Capture the cell that displays the provided text and extract its [x, y] central coordinate. 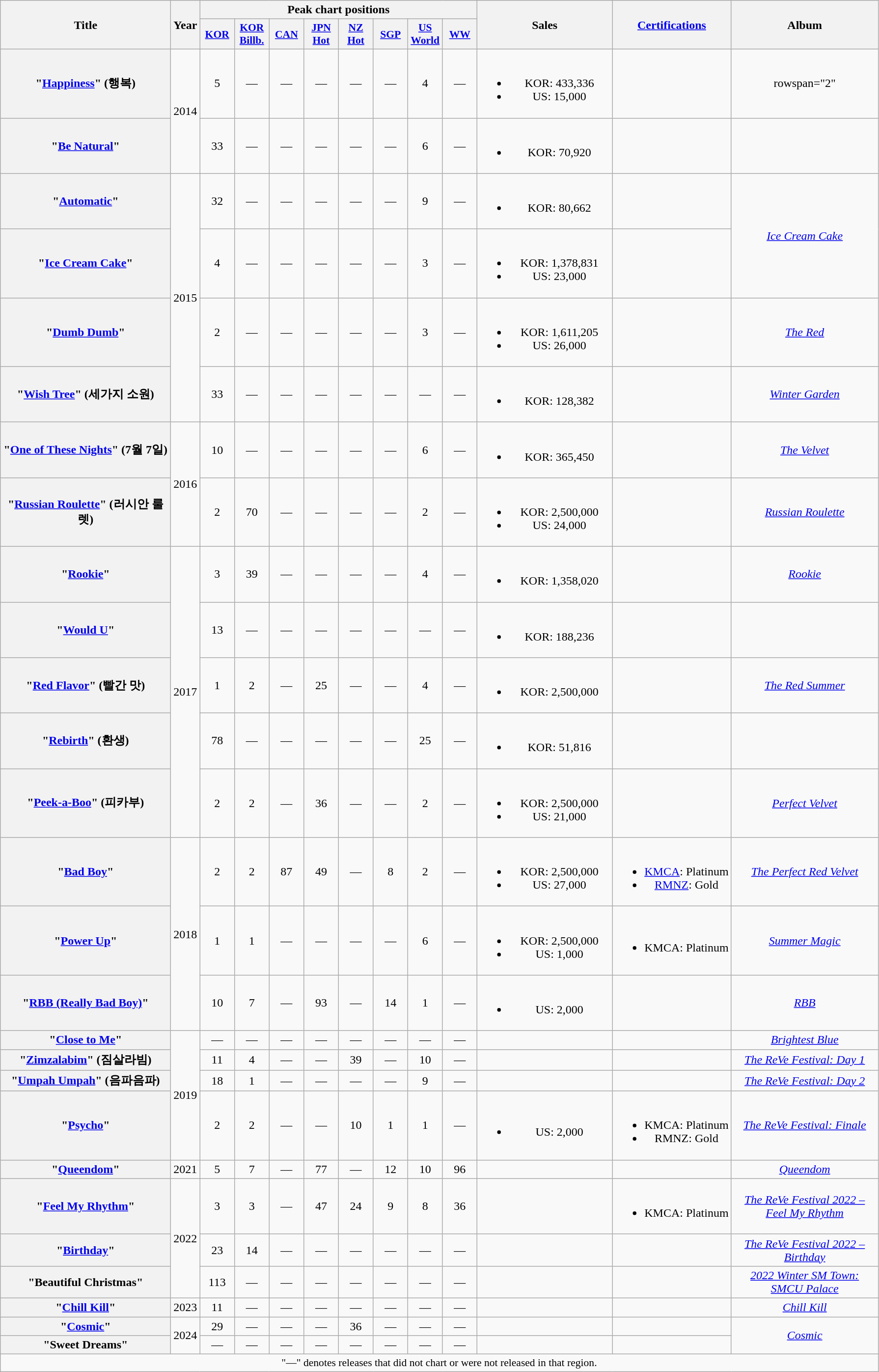
Queendom [804, 1169]
The Red Summer [804, 686]
The ReVe Festival 2022 – Feel My Rhythm [804, 1206]
Chill Kill [804, 1307]
Summer Magic [804, 941]
70 [251, 512]
Ice Cream Cake [804, 236]
"Would U" [85, 630]
Brightest Blue [804, 1040]
The ReVe Festival: Day 1 [804, 1060]
113 [217, 1282]
KOR: 1,378,831US: 23,000 [545, 263]
KOR: 2,500,000US: 21,000 [545, 803]
Rookie [804, 574]
Peak chart positions [339, 10]
"Peek-a-Boo" (피카부) [85, 803]
96 [460, 1169]
"Be Natural" [85, 145]
23 [217, 1250]
KOR: 1,611,205US: 26,000 [545, 332]
The Perfect Red Velvet [804, 872]
93 [321, 1003]
78 [217, 741]
KOR: 433,336US: 15,000 [545, 84]
The Velvet [804, 450]
"One of These Nights" (7월 7일) [85, 450]
29 [217, 1326]
49 [321, 872]
47 [321, 1206]
87 [287, 872]
12 [391, 1169]
Russian Roulette [804, 512]
KOR: 2,500,000 [545, 686]
The ReVe Festival: Day 2 [804, 1081]
"Cosmic" [85, 1326]
"Dumb Dumb" [85, 332]
"Queendom" [85, 1169]
"Beautiful Christmas" [85, 1282]
"Sweet Dreams" [85, 1345]
SGP [391, 34]
The ReVe Festival: Finale [804, 1125]
"Happiness" (행복) [85, 84]
WW [460, 34]
18 [217, 1081]
Perfect Velvet [804, 803]
"Rookie" [85, 574]
"Red Flavor" (빨간 맛) [85, 686]
"Bad Boy" [85, 872]
"Russian Roulette" (러시안 룰렛) [85, 512]
KORBillb. [251, 34]
"Automatic" [85, 201]
77 [321, 1169]
KOR: 128,382 [545, 394]
"Chill Kill" [85, 1307]
"Close to Me" [85, 1040]
The ReVe Festival 2022 – Birthday [804, 1250]
The Red [804, 332]
2021 [186, 1169]
Sales [545, 25]
2018 [186, 934]
2023 [186, 1307]
Album [804, 25]
"Power Up" [85, 941]
32 [217, 201]
2016 [186, 484]
CAN [287, 34]
2022 Winter SM Town: SMCU Palace [804, 1282]
2019 [186, 1095]
24 [356, 1206]
13 [217, 630]
Cosmic [804, 1335]
"Wish Tree" (세가지 소원) [85, 394]
"RBB (Really Bad Boy)" [85, 1003]
KOR: 188,236 [545, 630]
US World [425, 34]
rowspan="2" [804, 84]
"—" denotes releases that did not chart or were not released in that region. [439, 1363]
"Zimzalabim" (짐살라빔) [85, 1060]
2022 [186, 1238]
NZHot [356, 34]
KOR [217, 34]
KOR: 51,816 [545, 741]
"Umpah Umpah" (음파음파) [85, 1081]
RBB [804, 1003]
Year [186, 25]
"Birthday" [85, 1250]
2014 [186, 111]
KOR: 2,500,000US: 27,000 [545, 872]
2024 [186, 1335]
KOR: 1,358,020 [545, 574]
JPN Hot [321, 34]
KOR: 70,920 [545, 145]
Title [85, 25]
KOR: 80,662 [545, 201]
"Ice Cream Cake" [85, 263]
KOR: 2,500,000US: 24,000 [545, 512]
2015 [186, 298]
"Psycho" [85, 1125]
Winter Garden [804, 394]
2017 [186, 692]
"Feel My Rhythm" [85, 1206]
"Rebirth" (환생) [85, 741]
Certifications [672, 25]
KOR: 2,500,000US: 1,000 [545, 941]
KOR: 365,450 [545, 450]
